For the text-containing cell, return its midpoint in (x, y) coordinate format. 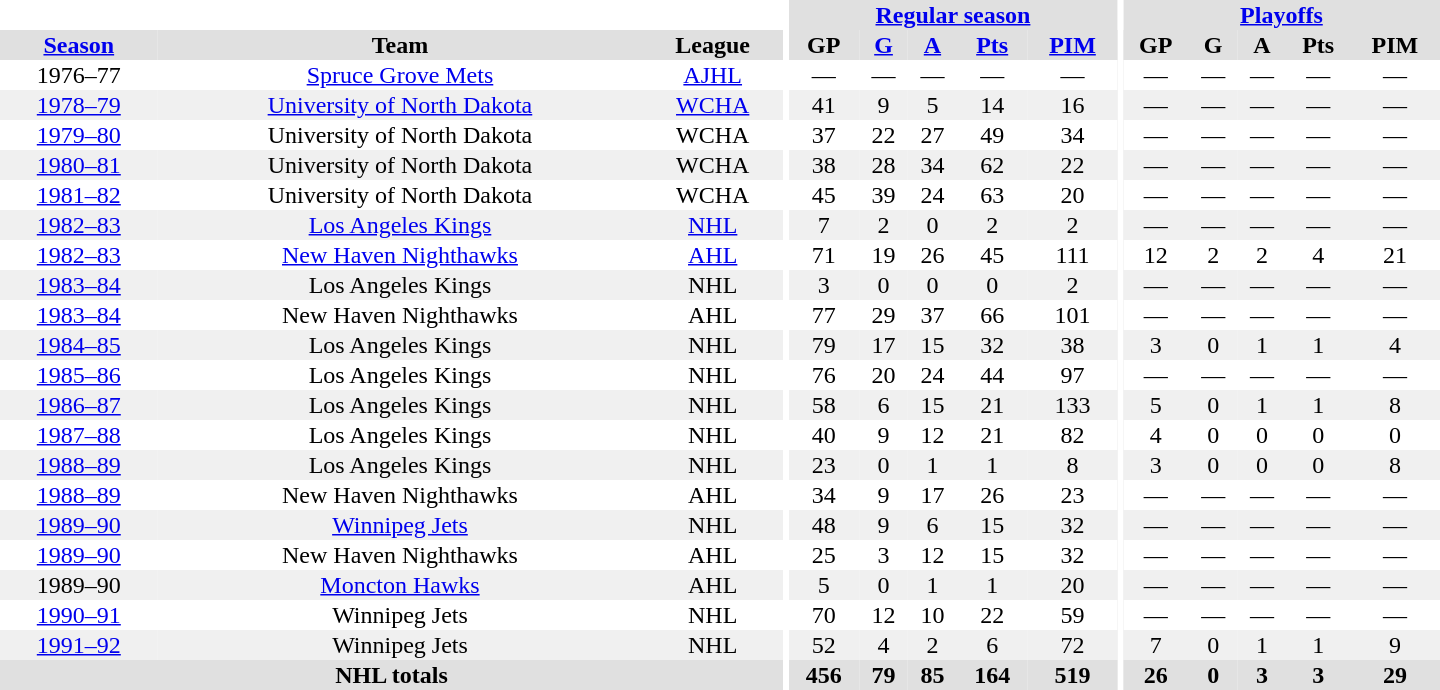
Team (400, 45)
1976–77 (79, 75)
58 (824, 405)
39 (884, 195)
85 (932, 675)
1985–86 (79, 375)
AJHL (712, 75)
76 (824, 375)
164 (992, 675)
97 (1073, 375)
16 (1073, 105)
63 (992, 195)
25 (824, 555)
101 (1073, 315)
NHL totals (392, 675)
70 (824, 615)
49 (992, 135)
40 (824, 435)
62 (992, 165)
72 (1073, 645)
1991–92 (79, 645)
111 (1073, 255)
Playoffs (1282, 15)
133 (1073, 405)
519 (1073, 675)
71 (824, 255)
1981–82 (79, 195)
44 (992, 375)
Moncton Hawks (400, 585)
10 (932, 615)
1987–88 (79, 435)
14 (992, 105)
Regular season (952, 15)
28 (884, 165)
1979–80 (79, 135)
66 (992, 315)
48 (824, 525)
1984–85 (79, 345)
League (712, 45)
1980–81 (79, 165)
41 (824, 105)
456 (824, 675)
52 (824, 645)
82 (1073, 435)
1990–91 (79, 615)
77 (824, 315)
Spruce Grove Mets (400, 75)
Season (79, 45)
59 (1073, 615)
1978–79 (79, 105)
27 (932, 135)
19 (884, 255)
1986–87 (79, 405)
